Output the [x, y] coordinate of the center of the cell containing the given text.  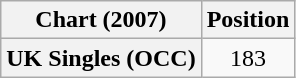
183 [248, 58]
UK Singles (OCC) [101, 58]
Position [248, 20]
Chart (2007) [101, 20]
